Pinpoint the cell where the given text exists, returning its (X, Y) midpoint coordinate. 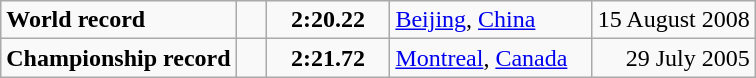
Championship record (118, 58)
2:20.22 (328, 20)
Montreal, Canada (491, 58)
Beijing, China (491, 20)
29 July 2005 (674, 58)
15 August 2008 (674, 20)
World record (118, 20)
2:21.72 (328, 58)
